Locate the cell with the specified text and output its [x, y] center coordinate. 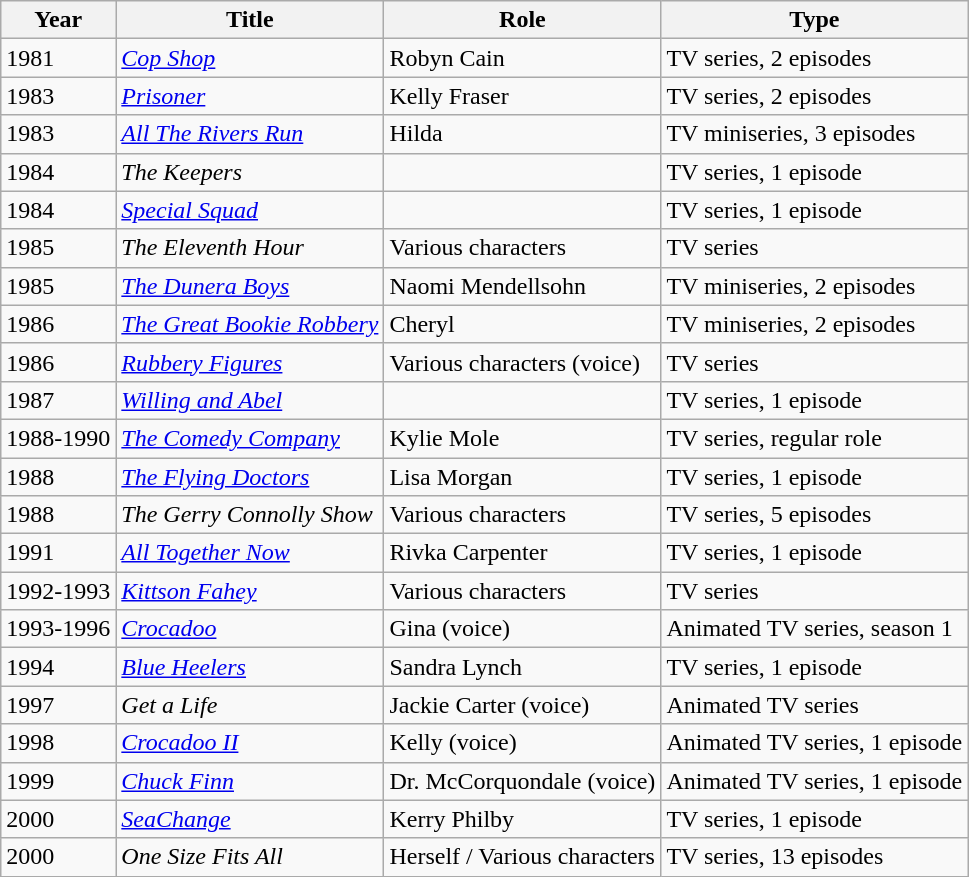
SeaChange [250, 819]
Jackie Carter (voice) [522, 705]
Crocadoo II [250, 743]
1987 [58, 400]
Animated TV series [814, 705]
TV miniseries, 3 episodes [814, 134]
Robyn Cain [522, 58]
Get a Life [250, 705]
One Size Fits All [250, 857]
Type [814, 20]
Dr. McCorquondale (voice) [522, 781]
Prisoner [250, 96]
The Keepers [250, 172]
The Flying Doctors [250, 477]
Cop Shop [250, 58]
Various characters (voice) [522, 362]
Willing and Abel [250, 400]
TV series, regular role [814, 438]
Sandra Lynch [522, 667]
1988-1990 [58, 438]
1991 [58, 553]
The Great Bookie Robbery [250, 324]
TV series, 13 episodes [814, 857]
Kylie Mole [522, 438]
Animated TV series, season 1 [814, 629]
1992-1993 [58, 591]
Special Squad [250, 210]
The Gerry Connolly Show [250, 515]
Title [250, 20]
The Eleventh Hour [250, 248]
Lisa Morgan [522, 477]
1999 [58, 781]
1994 [58, 667]
TV series, 5 episodes [814, 515]
All Together Now [250, 553]
1998 [58, 743]
Crocadoo [250, 629]
Kittson Fahey [250, 591]
The Dunera Boys [250, 286]
All The Rivers Run [250, 134]
Role [522, 20]
Kelly Fraser [522, 96]
1981 [58, 58]
Hilda [522, 134]
Kerry Philby [522, 819]
1993-1996 [58, 629]
Rivka Carpenter [522, 553]
Chuck Finn [250, 781]
Rubbery Figures [250, 362]
Gina (voice) [522, 629]
1997 [58, 705]
The Comedy Company [250, 438]
Blue Heelers [250, 667]
Year [58, 20]
Cheryl [522, 324]
Herself / Various characters [522, 857]
Naomi Mendellsohn [522, 286]
Kelly (voice) [522, 743]
